Search for the cell housing the specified text and yield its (X, Y) center coordinate. 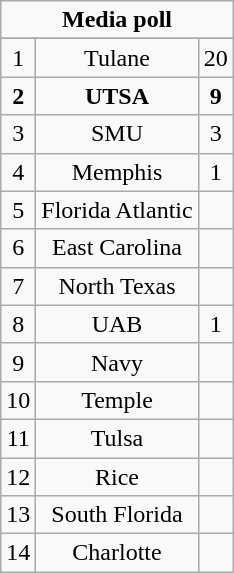
UAB (117, 324)
Navy (117, 362)
4 (18, 172)
7 (18, 286)
8 (18, 324)
10 (18, 400)
Florida Atlantic (117, 210)
SMU (117, 134)
13 (18, 515)
Charlotte (117, 553)
5 (18, 210)
2 (18, 96)
Tulsa (117, 438)
14 (18, 553)
Memphis (117, 172)
Media poll (117, 20)
Tulane (117, 58)
11 (18, 438)
12 (18, 477)
20 (216, 58)
South Florida (117, 515)
Rice (117, 477)
6 (18, 248)
East Carolina (117, 248)
UTSA (117, 96)
North Texas (117, 286)
Temple (117, 400)
